From the cell containing the given text, extract its center point as (X, Y) coordinate. 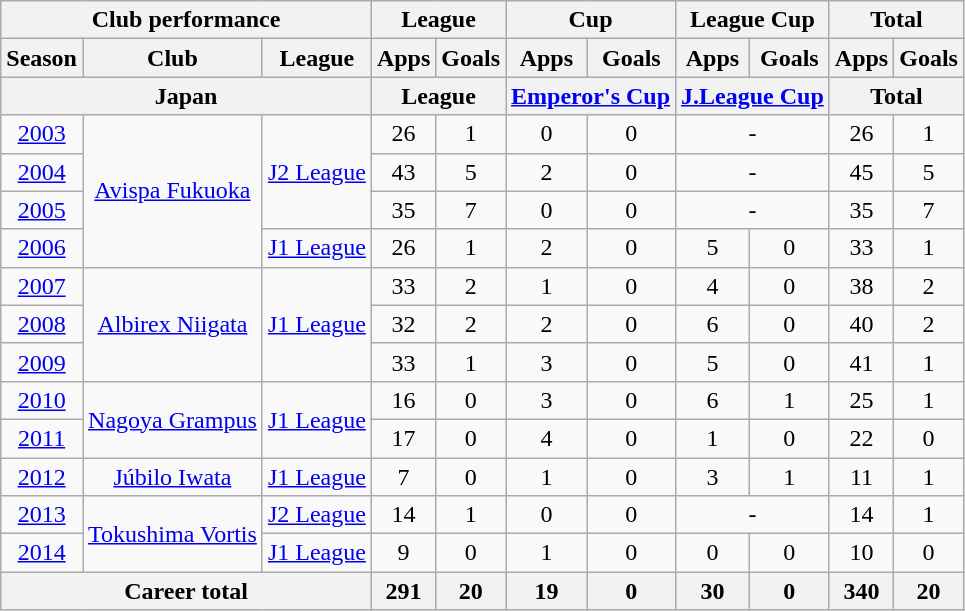
2014 (42, 553)
38 (861, 286)
291 (403, 591)
45 (861, 172)
Season (42, 58)
32 (403, 324)
Avispa Fukuoka (172, 191)
Cup (591, 20)
2009 (42, 362)
10 (861, 553)
2012 (42, 477)
2008 (42, 324)
2006 (42, 248)
2007 (42, 286)
41 (861, 362)
43 (403, 172)
30 (713, 591)
22 (861, 438)
Júbilo Iwata (172, 477)
19 (547, 591)
2003 (42, 134)
Tokushima Vortis (172, 534)
340 (861, 591)
Japan (186, 96)
11 (861, 477)
25 (861, 400)
2005 (42, 210)
Club performance (186, 20)
2011 (42, 438)
9 (403, 553)
17 (403, 438)
Club (172, 58)
J.League Cup (753, 96)
League Cup (753, 20)
40 (861, 324)
2010 (42, 400)
Albirex Niigata (172, 324)
Emperor's Cup (591, 96)
2004 (42, 172)
Nagoya Grampus (172, 419)
16 (403, 400)
2013 (42, 515)
Career total (186, 591)
